Search for the cell housing the specified text and yield its (x, y) center coordinate. 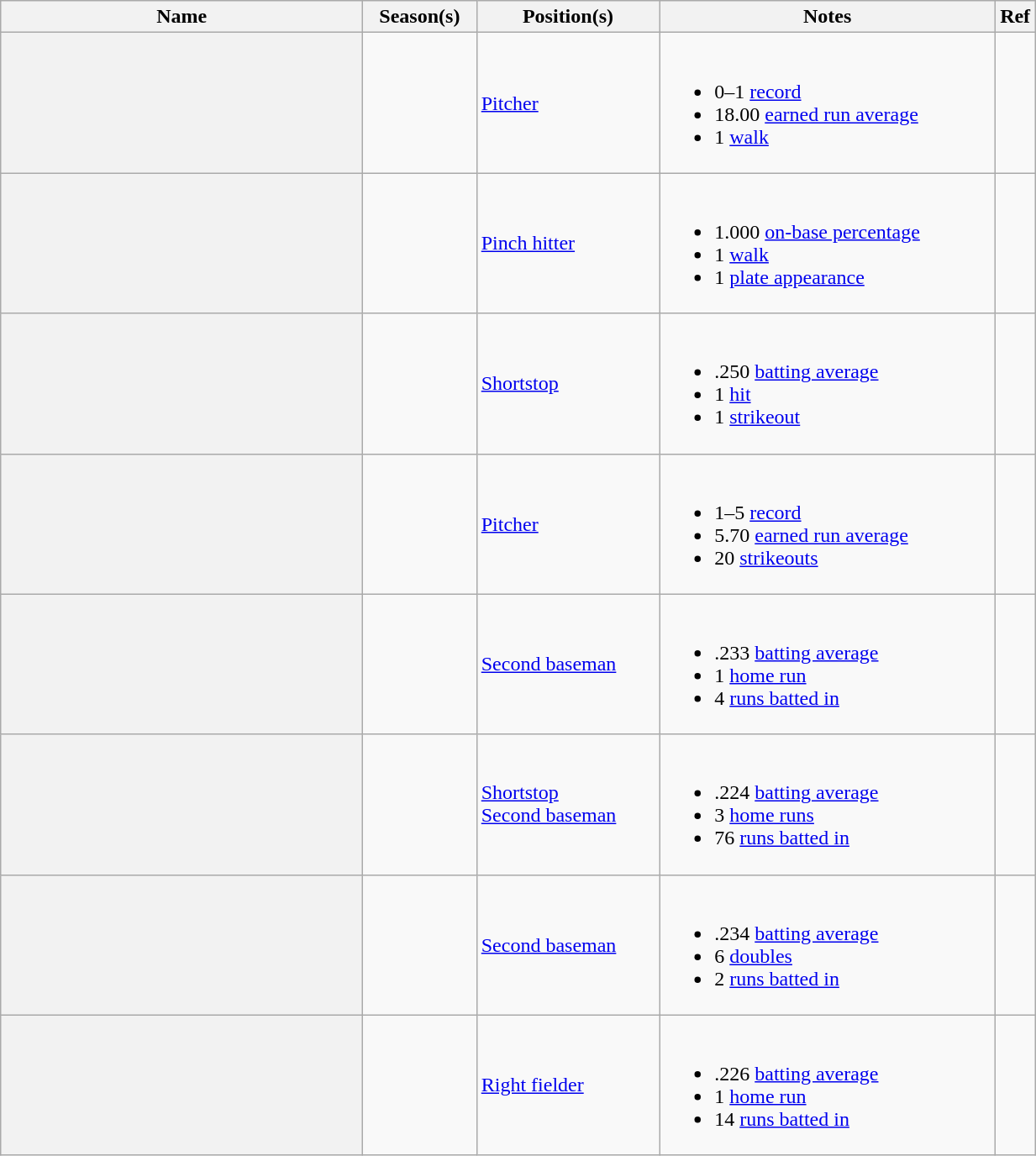
.224 batting average3 home runs76 runs batted in (828, 805)
.226 batting average1 home run14 runs batted in (828, 1085)
.250 batting average1 hit1 strikeout (828, 383)
Name (181, 17)
Position(s) (568, 17)
Season(s) (420, 17)
Notes (828, 17)
0–1 record18.00 earned run average1 walk (828, 102)
1–5 record5.70 earned run average20 strikeouts (828, 524)
.233 batting average1 home run4 runs batted in (828, 664)
.234 batting average6 doubles2 runs batted in (828, 944)
1.000 on-base percentage1 walk1 plate appearance (828, 244)
Ref (1015, 17)
Pinch hitter (568, 244)
Shortstop (568, 383)
Right fielder (568, 1085)
ShortstopSecond baseman (568, 805)
